Locate the cell with the specified text and output its (x, y) center coordinate. 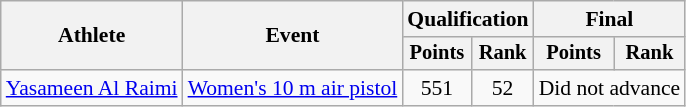
Women's 10 m air pistol (293, 88)
Qualification (468, 19)
Final (610, 19)
Event (293, 36)
Did not advance (610, 88)
Yasameen Al Raimi (92, 88)
52 (503, 88)
Athlete (92, 36)
551 (436, 88)
